Provide the (x, y) coordinate of the cell's center where the given text is located.  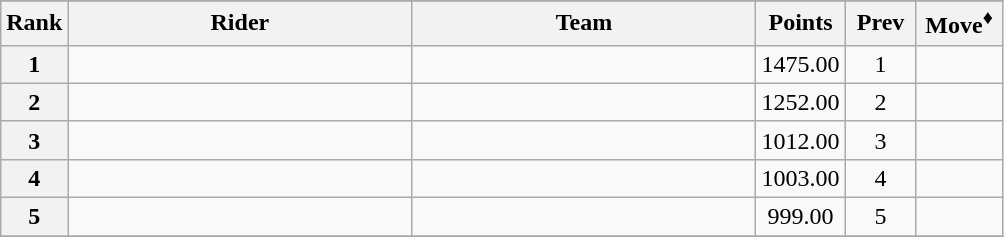
1475.00 (800, 64)
1012.00 (800, 140)
Rider (240, 24)
1252.00 (800, 102)
Points (800, 24)
Prev (880, 24)
999.00 (800, 217)
Rank (34, 24)
Move♦ (959, 24)
Team (584, 24)
1003.00 (800, 178)
